Locate the cell with the specified text and output its (X, Y) center coordinate. 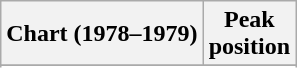
Chart (1978–1979) (102, 34)
Peakposition (249, 34)
